From the cell containing the given text, extract its center point as (x, y) coordinate. 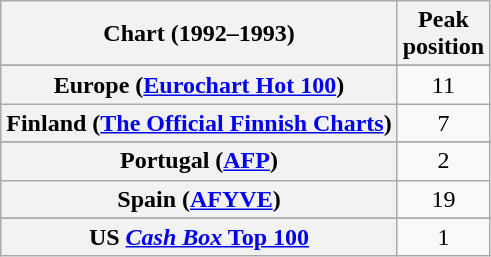
Portugal (AFP) (199, 161)
Chart (1992–1993) (199, 34)
Spain (AFYVE) (199, 199)
19 (443, 199)
Peakposition (443, 34)
Finland (The Official Finnish Charts) (199, 123)
11 (443, 85)
Europe (Eurochart Hot 100) (199, 85)
1 (443, 237)
US Cash Box Top 100 (199, 237)
7 (443, 123)
2 (443, 161)
